Detect which cell encompasses the target text, then output its [X, Y] center coordinate. 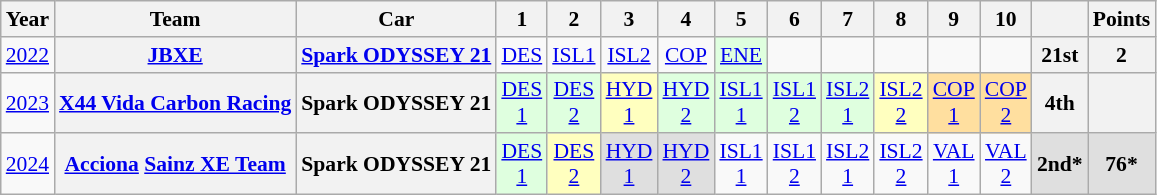
5 [740, 19]
4th [1060, 102]
ENE [740, 55]
Points [1122, 19]
Year [28, 19]
4 [686, 19]
COP1 [954, 102]
Team [175, 19]
X44 Vida Carbon Racing [175, 102]
76* [1122, 164]
2022 [28, 55]
COP [686, 55]
7 [848, 19]
DES [522, 55]
2nd* [1060, 164]
21st [1060, 55]
3 [630, 19]
COP2 [1006, 102]
VAL1 [954, 164]
ISL1 [574, 55]
Acciona Sainz XE Team [175, 164]
10 [1006, 19]
1 [522, 19]
ISL2 [630, 55]
Car [396, 19]
6 [794, 19]
JBXE [175, 55]
8 [900, 19]
2024 [28, 164]
2023 [28, 102]
VAL2 [1006, 164]
9 [954, 19]
